Extract the [X, Y] coordinate from the center of the cell holding the provided text.  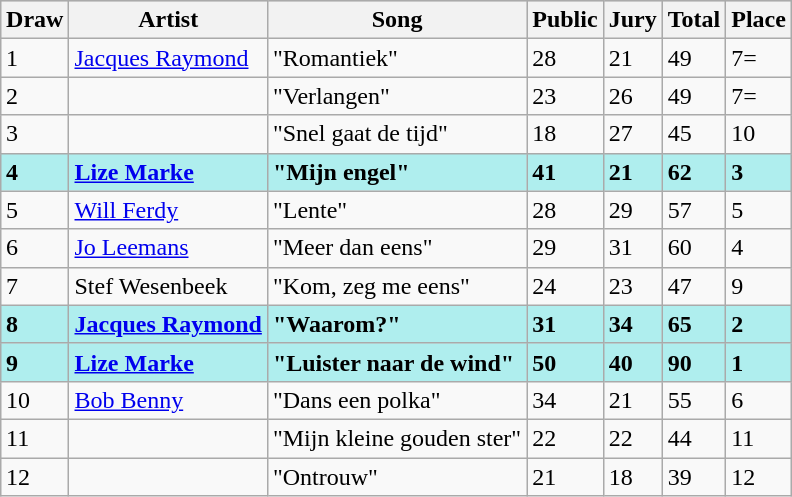
"Kom, zeg me eens" [396, 286]
"Snel gaat de tijd" [396, 134]
Place [759, 20]
"Ontrouw" [396, 477]
Song [396, 20]
Public [565, 20]
45 [694, 134]
55 [694, 400]
39 [694, 477]
"Mijn kleine gouden ster" [396, 438]
Jo Leemans [168, 248]
Total [694, 20]
90 [694, 362]
40 [632, 362]
Will Ferdy [168, 210]
24 [565, 286]
Artist [168, 20]
Draw [35, 20]
62 [694, 172]
57 [694, 210]
27 [632, 134]
"Dans een polka" [396, 400]
"Waarom?" [396, 324]
60 [694, 248]
47 [694, 286]
41 [565, 172]
"Mijn engel" [396, 172]
8 [35, 324]
65 [694, 324]
Jury [632, 20]
"Luister naar de wind" [396, 362]
7 [35, 286]
26 [632, 96]
"Lente" [396, 210]
44 [694, 438]
Stef Wesenbeek [168, 286]
"Verlangen" [396, 96]
50 [565, 362]
"Meer dan eens" [396, 248]
"Romantiek" [396, 58]
Bob Benny [168, 400]
